Provide the (x, y) coordinate of the cell's center where the given text is located.  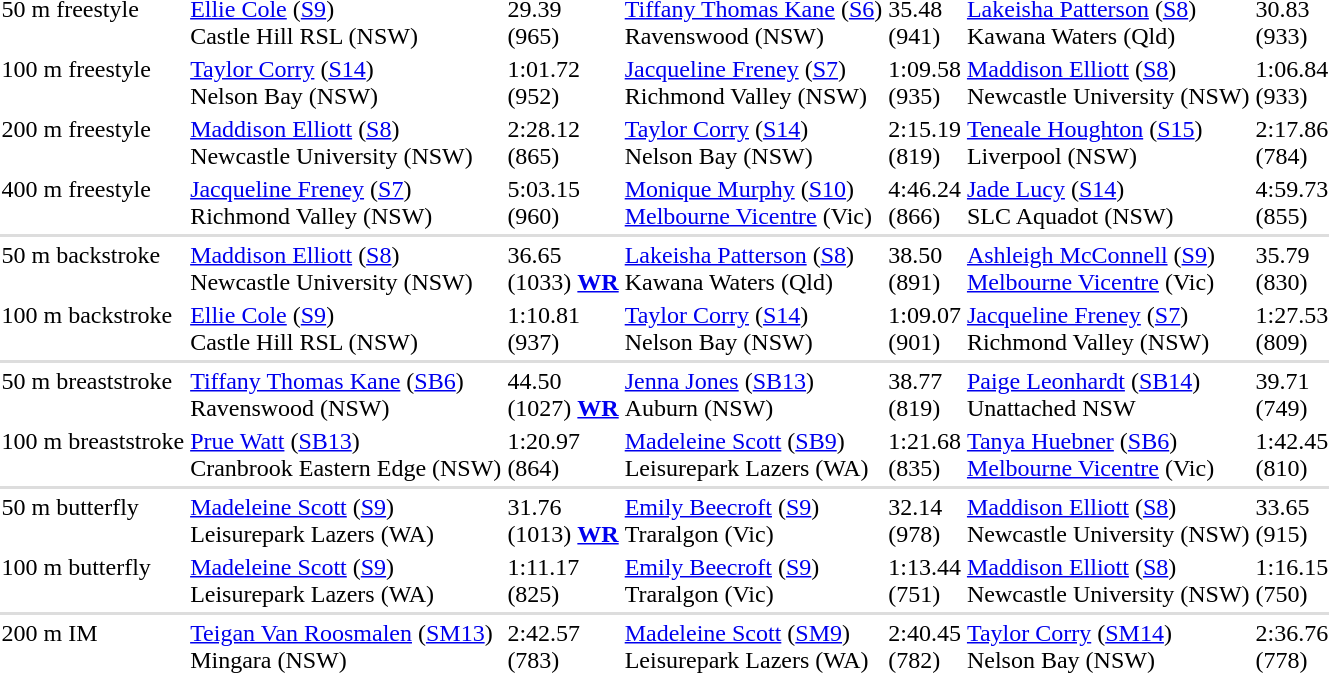
50 m breaststroke (93, 394)
1:01.72(952) (563, 82)
44.50(1027) WR (563, 394)
Jade Lucy (S14)SLC Aquadot (NSW) (1108, 202)
Lakeisha Patterson (S8)Kawana Waters (Qld) (754, 268)
1:09.07(901) (925, 328)
Paige Leonhardt (SB14)Unattached NSW (1108, 394)
100 m breaststroke (93, 454)
1:20.97(864) (563, 454)
Ellie Cole (S9)Castle Hill RSL (NSW) (346, 328)
200 m freestyle (93, 142)
1:21.68(835) (925, 454)
Monique Murphy (S10)Melbourne Vicentre (Vic) (754, 202)
1:13.44(751) (925, 580)
32.14(978) (925, 520)
38.50(891) (925, 268)
400 m freestyle (93, 202)
1:11.17(825) (563, 580)
1:10.81(937) (563, 328)
36.65(1033) WR (563, 268)
2:28.12(865) (563, 142)
100 m butterfly (93, 580)
Teneale Houghton (S15)Liverpool (NSW) (1108, 142)
4:46.24(866) (925, 202)
100 m backstroke (93, 328)
31.76(1013) WR (563, 520)
Madeleine Scott (SB9)Leisurepark Lazers (WA) (754, 454)
1:09.58(935) (925, 82)
Ashleigh McConnell (S9)Melbourne Vicentre (Vic) (1108, 268)
Tanya Huebner (SB6)Melbourne Vicentre (Vic) (1108, 454)
50 m butterfly (93, 520)
5:03.15(960) (563, 202)
2:15.19(819) (925, 142)
50 m backstroke (93, 268)
Prue Watt (SB13)Cranbrook Eastern Edge (NSW) (346, 454)
100 m freestyle (93, 82)
Jenna Jones (SB13)Auburn (NSW) (754, 394)
38.77(819) (925, 394)
Tiffany Thomas Kane (SB6)Ravenswood (NSW) (346, 394)
